Provide the (x, y) coordinate of the cell's center where the given text is located.  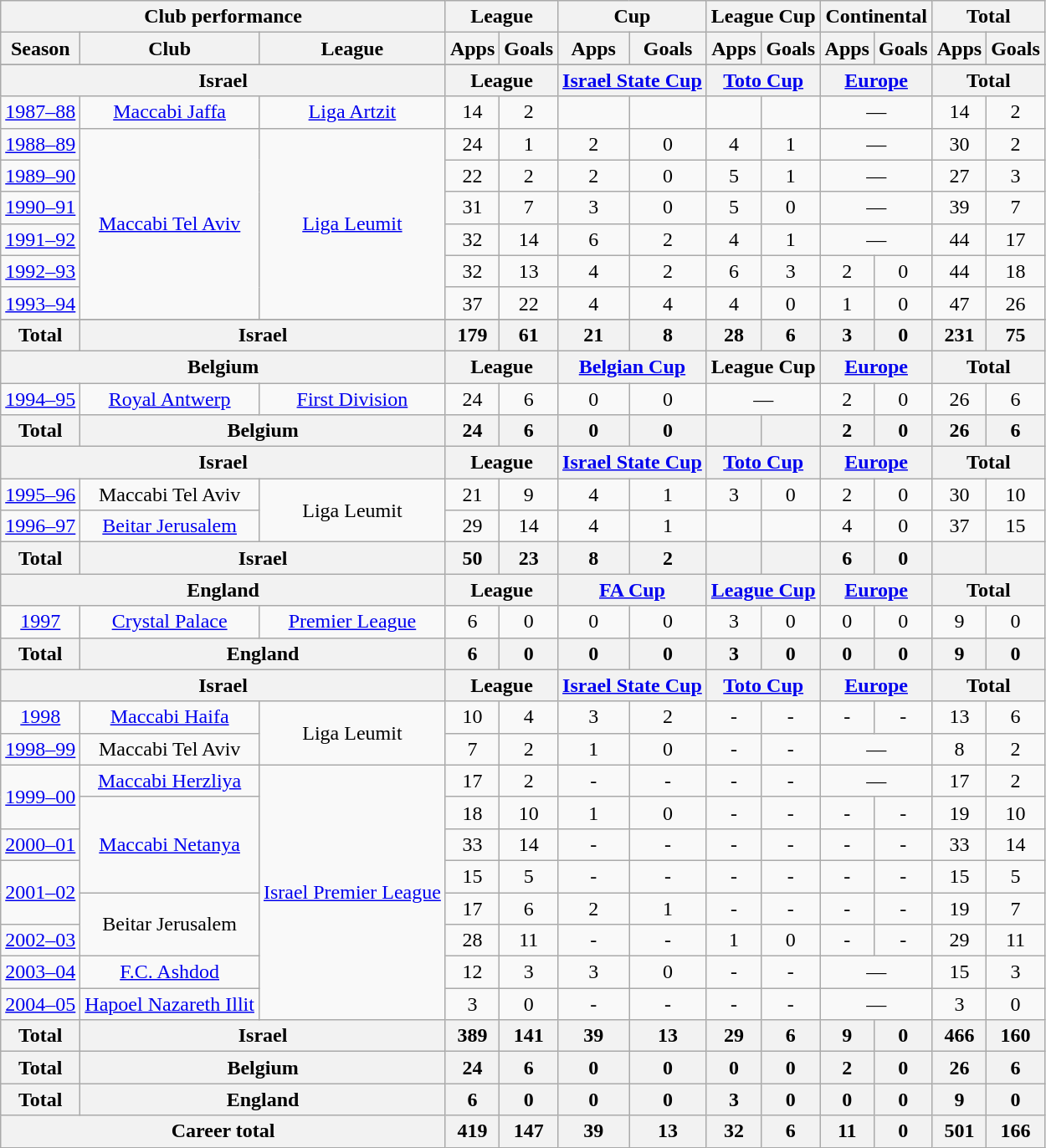
F.C. Ashdod (170, 972)
466 (959, 1036)
2002–03 (40, 940)
1988–89 (40, 144)
Israel Premier League (351, 892)
1991–92 (40, 239)
61 (529, 335)
1990–91 (40, 208)
Belgian Cup (633, 366)
Maccabi Herzliya (170, 781)
23 (529, 558)
Hapoel Nazareth Illit (170, 1004)
1987–88 (40, 112)
31 (472, 208)
1989–90 (40, 176)
Club performance (223, 17)
2000–01 (40, 844)
389 (472, 1036)
1999–00 (40, 797)
47 (959, 303)
179 (472, 335)
1998–99 (40, 749)
2001–02 (40, 892)
419 (472, 1131)
160 (1016, 1036)
75 (1016, 335)
12 (472, 972)
1992–93 (40, 271)
141 (529, 1036)
1997 (40, 622)
Royal Antwerp (170, 399)
Club (170, 49)
Maccabi Haifa (170, 717)
2004–05 (40, 1004)
231 (959, 335)
First Division (351, 399)
Liga Artzit (351, 112)
1993–94 (40, 303)
27 (959, 176)
Maccabi Netanya (170, 844)
1996–97 (40, 526)
Crystal Palace (170, 622)
1998 (40, 717)
501 (959, 1131)
147 (529, 1131)
1994–95 (40, 399)
Premier League (351, 622)
2003–04 (40, 972)
Career total (223, 1131)
Cup (633, 17)
1995–96 (40, 495)
166 (1016, 1131)
Season (40, 49)
Maccabi Jaffa (170, 112)
50 (472, 558)
FA Cup (633, 590)
Continental (876, 17)
